From the cell containing the given text, extract its center point as (X, Y) coordinate. 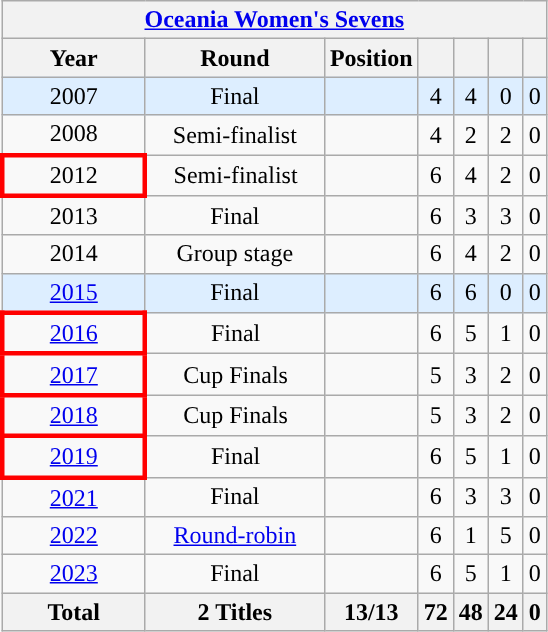
2018 (74, 416)
2014 (74, 254)
Round (234, 58)
2015 (74, 293)
2 Titles (234, 612)
2016 (74, 334)
2021 (74, 497)
Oceania Women's Sevens (274, 20)
Total (74, 612)
2023 (74, 574)
2022 (74, 536)
13/13 (371, 612)
24 (506, 612)
2007 (74, 96)
48 (470, 612)
2017 (74, 374)
Year (74, 58)
2013 (74, 216)
72 (436, 612)
2012 (74, 174)
2008 (74, 135)
Round-robin (234, 536)
2019 (74, 456)
Group stage (234, 254)
Position (371, 58)
